Determine the [X, Y] coordinate at the center of the cell enclosing the given text.  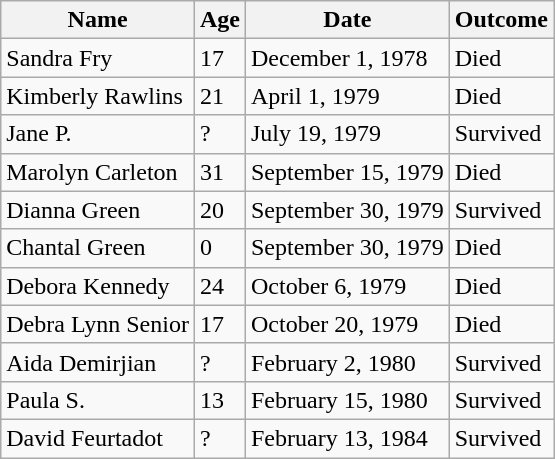
Paula S. [98, 400]
Aida Demirjian [98, 362]
October 20, 1979 [347, 324]
September 15, 1979 [347, 172]
0 [220, 248]
Chantal Green [98, 248]
13 [220, 400]
31 [220, 172]
Age [220, 20]
Jane P. [98, 134]
Outcome [501, 20]
April 1, 1979 [347, 96]
Dianna Green [98, 210]
Sandra Fry [98, 58]
February 13, 1984 [347, 438]
February 15, 1980 [347, 400]
24 [220, 286]
Name [98, 20]
July 19, 1979 [347, 134]
Debra Lynn Senior [98, 324]
October 6, 1979 [347, 286]
David Feurtadot [98, 438]
Debora Kennedy [98, 286]
21 [220, 96]
December 1, 1978 [347, 58]
20 [220, 210]
Marolyn Carleton [98, 172]
Kimberly Rawlins [98, 96]
Date [347, 20]
February 2, 1980 [347, 362]
